Output the [x, y] coordinate of the center of the cell containing the given text.  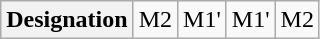
Designation [67, 20]
